Locate the cell with the specified text and output its (x, y) center coordinate. 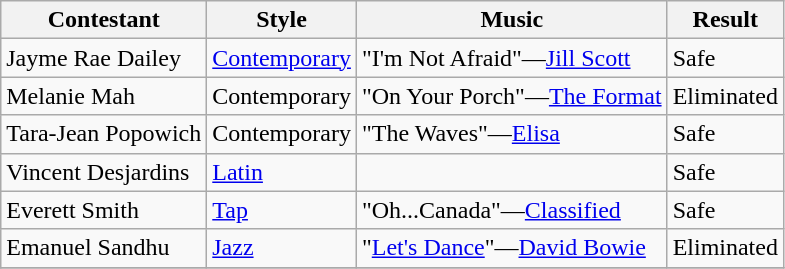
Melanie Mah (104, 96)
Vincent Desjardins (104, 172)
Contestant (104, 20)
Result (725, 20)
Latin (282, 172)
"Let's Dance"—David Bowie (512, 248)
Tara-Jean Popowich (104, 134)
Tap (282, 210)
Style (282, 20)
Everett Smith (104, 210)
"The Waves"—Elisa (512, 134)
"Oh...Canada"—Classified (512, 210)
"On Your Porch"—The Format (512, 96)
Jazz (282, 248)
Music (512, 20)
"I'm Not Afraid"—Jill Scott (512, 58)
Emanuel Sandhu (104, 248)
Jayme Rae Dailey (104, 58)
